Capture the cell that displays the provided text and extract its (x, y) central coordinate. 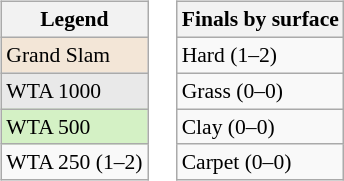
Finals by surface (260, 20)
Carpet (0–0) (260, 162)
Grand Slam (74, 55)
WTA 250 (1–2) (74, 162)
WTA 1000 (74, 91)
Hard (1–2) (260, 55)
Legend (74, 20)
Clay (0–0) (260, 127)
Grass (0–0) (260, 91)
WTA 500 (74, 127)
